Determine the [X, Y] coordinate at the center of the cell enclosing the given text.  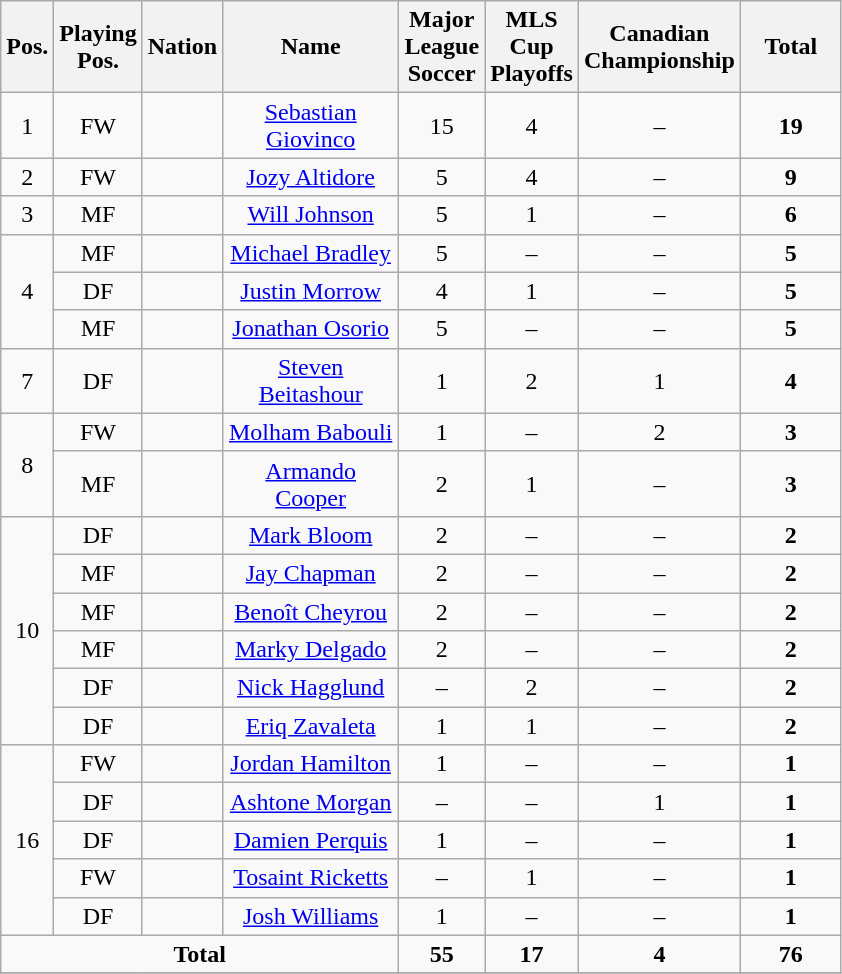
Nation [182, 47]
Name [311, 47]
16 [28, 840]
10 [28, 630]
Molham Babouli [311, 432]
Jozy Altidore [311, 177]
Playing Pos. [98, 47]
Eriq Zavaleta [311, 726]
76 [790, 954]
19 [790, 126]
Josh Williams [311, 916]
Justin Morrow [311, 291]
Armando Cooper [311, 484]
6 [790, 215]
Michael Bradley [311, 253]
Nick Hagglund [311, 688]
8 [28, 464]
Major League Soccer [442, 47]
Benoît Cheyrou [311, 611]
Mark Bloom [311, 535]
Jordan Hamilton [311, 764]
Tosaint Ricketts [311, 878]
MLS Cup Playoffs [532, 47]
Ashtone Morgan [311, 802]
15 [442, 126]
Jonathan Osorio [311, 329]
7 [28, 380]
9 [790, 177]
Steven Beitashour [311, 380]
17 [532, 954]
Jay Chapman [311, 573]
Canadian Championship [659, 47]
Will Johnson [311, 215]
Damien Perquis [311, 840]
Sebastian Giovinco [311, 126]
Marky Delgado [311, 650]
55 [442, 954]
Pos. [28, 47]
